Locate the cell with the specified text and output its (X, Y) center coordinate. 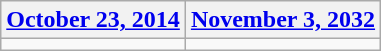
November 3, 2032 (282, 20)
October 23, 2014 (94, 20)
